Search for the cell housing the specified text and yield its (X, Y) center coordinate. 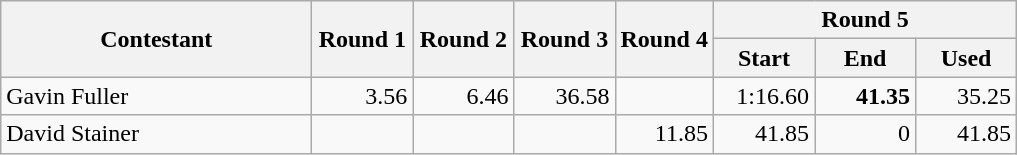
0 (864, 134)
Round 4 (664, 39)
3.56 (362, 96)
Gavin Fuller (156, 96)
End (864, 58)
Contestant (156, 39)
Round 3 (564, 39)
Round 5 (864, 20)
6.46 (464, 96)
Round 2 (464, 39)
11.85 (664, 134)
Round 1 (362, 39)
David Stainer (156, 134)
Start (764, 58)
35.25 (966, 96)
Used (966, 58)
41.35 (864, 96)
36.58 (564, 96)
1:16.60 (764, 96)
